Locate the cell with the specified text and output its [X, Y] center coordinate. 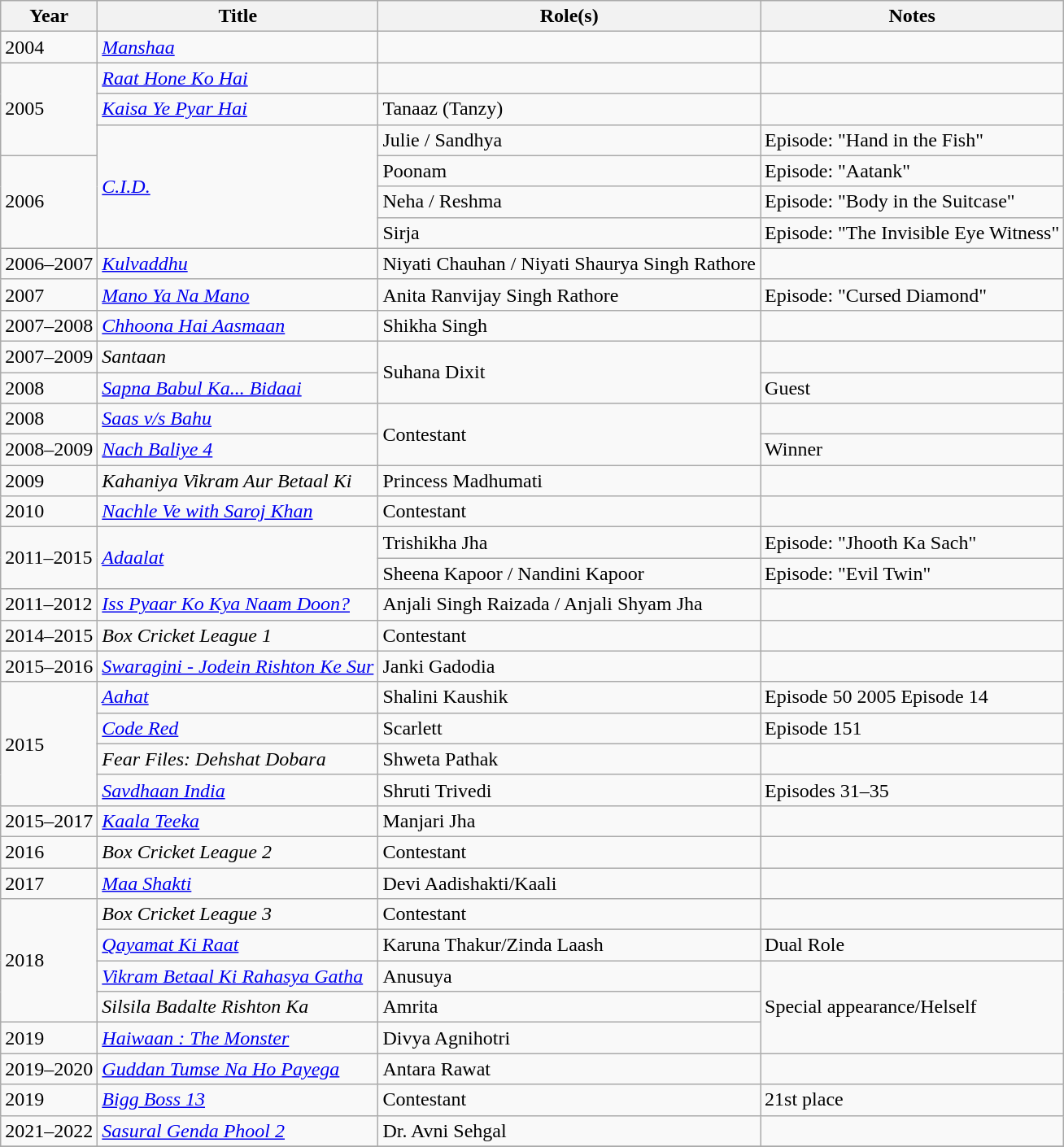
Nach Baliye 4 [238, 450]
2007 [49, 294]
Scarlett [569, 728]
Julie / Sandhya [569, 140]
Princess Madhumati [569, 481]
Mano Ya Na Mano [238, 294]
Shikha Singh [569, 325]
Devi Aadishakti/Kaali [569, 883]
Episode: "Hand in the Fish" [913, 140]
Box Cricket League 1 [238, 635]
Swaragini - Jodein Rishton Ke Sur [238, 666]
Maa Shakti [238, 883]
Karuna Thakur/Zinda Laash [569, 945]
Fear Files: Dehshat Dobara [238, 759]
2014–2015 [49, 635]
2004 [49, 47]
2011–2015 [49, 558]
Aahat [238, 697]
Episode: "Evil Twin" [913, 573]
2011–2012 [49, 604]
2016 [49, 852]
Sirja [569, 233]
Chhoona Hai Aasmaan [238, 325]
C.I.D. [238, 186]
Episodes 31–35 [913, 790]
Shruti Trivedi [569, 790]
Dr. Avni Sehgal [569, 1131]
Vikram Betaal Ki Rahasya Gatha [238, 976]
Notes [913, 16]
Kaisa Ye Pyar Hai [238, 109]
Santaan [238, 356]
Sheena Kapoor / Nandini Kapoor [569, 573]
Sapna Babul Ka... Bidaai [238, 388]
Nachle Ve with Saroj Khan [238, 512]
2007–2009 [49, 356]
Iss Pyaar Ko Kya Naam Doon? [238, 604]
Antara Rawat [569, 1069]
Anita Ranvijay Singh Rathore [569, 294]
2007–2008 [49, 325]
2018 [49, 961]
Saas v/s Bahu [238, 419]
Anjali Singh Raizada / Anjali Shyam Jha [569, 604]
21st place [913, 1100]
Kulvaddhu [238, 264]
2005 [49, 109]
Box Cricket League 3 [238, 914]
2017 [49, 883]
Kahaniya Vikram Aur Betaal Ki [238, 481]
Guddan Tumse Na Ho Payega [238, 1069]
Niyati Chauhan / Niyati Shaurya Singh Rathore [569, 264]
Episode 50 2005 Episode 14 [913, 697]
Janki Gadodia [569, 666]
Dual Role [913, 945]
Box Cricket League 2 [238, 852]
Anusuya [569, 976]
2008–2009 [49, 450]
Neha / Reshma [569, 202]
Suhana Dixit [569, 372]
Silsila Badalte Rishton Ka [238, 1007]
Tanaaz (Tanzy) [569, 109]
Year [49, 16]
2021–2022 [49, 1131]
Episode: "Jhooth Ka Sach" [913, 543]
Qayamat Ki Raat [238, 945]
Role(s) [569, 16]
2006–2007 [49, 264]
Episode 151 [913, 728]
Episode: "Aatank" [913, 171]
Divya Agnihotri [569, 1038]
2015–2016 [49, 666]
Bigg Boss 13 [238, 1100]
Title [238, 16]
2015–2017 [49, 821]
Amrita [569, 1007]
Kaala Teeka [238, 821]
Manshaa [238, 47]
Episode: "Cursed Diamond" [913, 294]
Shweta Pathak [569, 759]
Savdhaan India [238, 790]
Haiwaan : The Monster [238, 1038]
Raat Hone Ko Hai [238, 78]
Winner [913, 450]
Episode: "Body in the Suitcase" [913, 202]
Trishikha Jha [569, 543]
2010 [49, 512]
Shalini Kaushik [569, 697]
Poonam [569, 171]
Code Red [238, 728]
2009 [49, 481]
Guest [913, 388]
Special appearance/Helself [913, 1007]
Adaalat [238, 558]
2015 [49, 744]
Manjari Jha [569, 821]
2019–2020 [49, 1069]
Sasural Genda Phool 2 [238, 1131]
2006 [49, 202]
Episode: "The Invisible Eye Witness" [913, 233]
